Pinpoint the cell where the given text exists, returning its (x, y) midpoint coordinate. 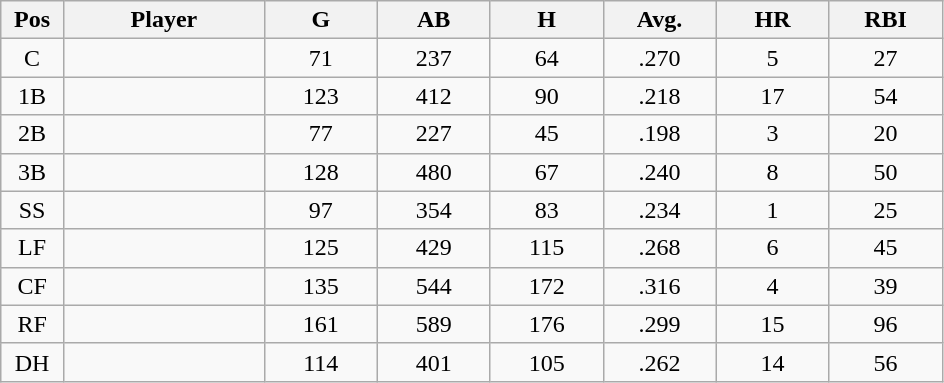
17 (772, 96)
CF (32, 286)
DH (32, 362)
3B (32, 172)
.218 (660, 96)
C (32, 58)
RF (32, 324)
237 (434, 58)
429 (434, 248)
77 (320, 134)
20 (886, 134)
54 (886, 96)
4 (772, 286)
589 (434, 324)
1 (772, 210)
1B (32, 96)
.316 (660, 286)
97 (320, 210)
401 (434, 362)
90 (546, 96)
50 (886, 172)
123 (320, 96)
Avg. (660, 20)
27 (886, 58)
G (320, 20)
125 (320, 248)
96 (886, 324)
.198 (660, 134)
2B (32, 134)
Player (164, 20)
135 (320, 286)
83 (546, 210)
LF (32, 248)
115 (546, 248)
114 (320, 362)
.299 (660, 324)
161 (320, 324)
64 (546, 58)
.234 (660, 210)
5 (772, 58)
128 (320, 172)
176 (546, 324)
AB (434, 20)
354 (434, 210)
SS (32, 210)
39 (886, 286)
RBI (886, 20)
3 (772, 134)
.268 (660, 248)
71 (320, 58)
25 (886, 210)
Pos (32, 20)
67 (546, 172)
HR (772, 20)
H (546, 20)
172 (546, 286)
.240 (660, 172)
544 (434, 286)
15 (772, 324)
105 (546, 362)
56 (886, 362)
8 (772, 172)
14 (772, 362)
.262 (660, 362)
227 (434, 134)
480 (434, 172)
6 (772, 248)
.270 (660, 58)
412 (434, 96)
